Find where the given text appears and provide that cell's center as [X, Y] coordinate. 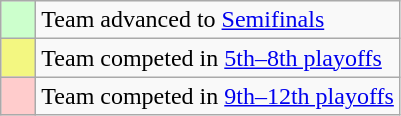
Team competed in 9th–12th playoffs [218, 96]
Team competed in 5th–8th playoffs [218, 58]
Team advanced to Semifinals [218, 20]
